Return the (X, Y) coordinate for the center point of the cell that contains the specified text.  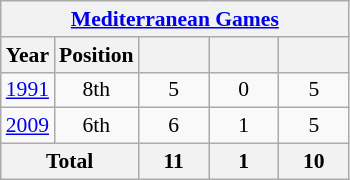
11 (174, 162)
2009 (28, 126)
Year (28, 55)
Total (70, 162)
Position (96, 55)
6 (174, 126)
Mediterranean Games (175, 19)
0 (244, 90)
1991 (28, 90)
6th (96, 126)
10 (314, 162)
8th (96, 90)
